Pinpoint the cell where the given text exists, returning its [x, y] midpoint coordinate. 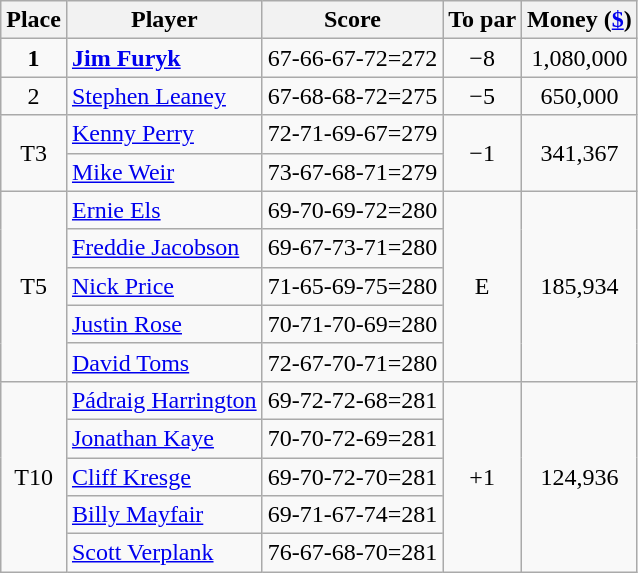
Score [352, 20]
−1 [482, 153]
72-67-70-71=280 [352, 362]
Jonathan Kaye [164, 438]
−5 [482, 96]
72-71-69-67=279 [352, 134]
2 [34, 96]
69-72-72-68=281 [352, 400]
70-71-70-69=280 [352, 324]
73-67-68-71=279 [352, 172]
E [482, 286]
69-70-69-72=280 [352, 210]
Scott Verplank [164, 553]
Stephen Leaney [164, 96]
69-67-73-71=280 [352, 248]
Justin Rose [164, 324]
Pádraig Harrington [164, 400]
Player [164, 20]
−8 [482, 58]
71-65-69-75=280 [352, 286]
341,367 [580, 153]
69-71-67-74=281 [352, 515]
Billy Mayfair [164, 515]
David Toms [164, 362]
124,936 [580, 476]
67-66-67-72=272 [352, 58]
T10 [34, 476]
Jim Furyk [164, 58]
76-67-68-70=281 [352, 553]
To par [482, 20]
T5 [34, 286]
Nick Price [164, 286]
650,000 [580, 96]
Ernie Els [164, 210]
T3 [34, 153]
70-70-72-69=281 [352, 438]
Money ($) [580, 20]
1 [34, 58]
185,934 [580, 286]
Freddie Jacobson [164, 248]
Kenny Perry [164, 134]
Mike Weir [164, 172]
1,080,000 [580, 58]
69-70-72-70=281 [352, 477]
67-68-68-72=275 [352, 96]
Cliff Kresge [164, 477]
+1 [482, 476]
Place [34, 20]
